Locate the cell with the specified text and output its [X, Y] center coordinate. 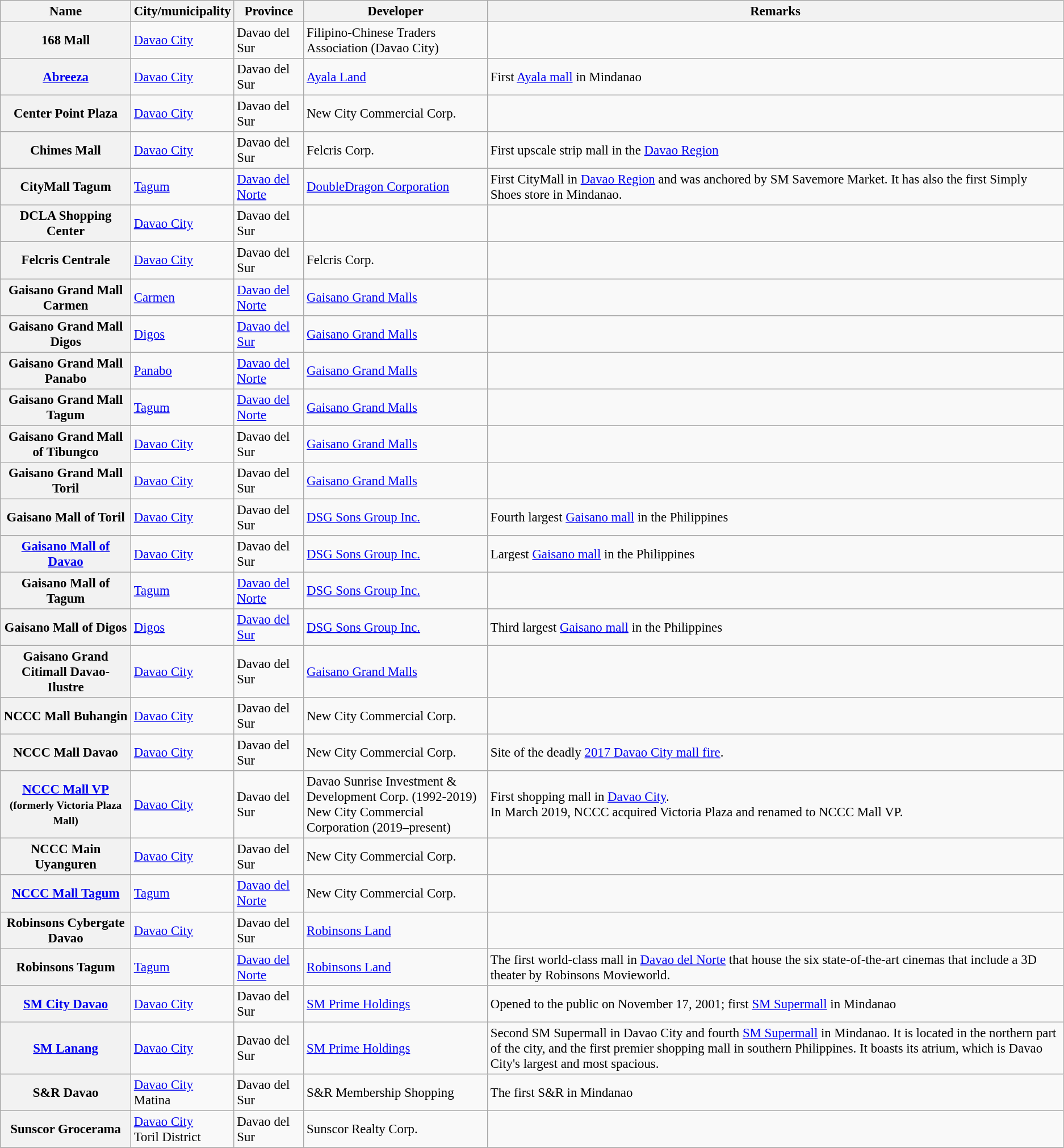
Carmen [182, 298]
Gaisano Grand Mall Panabo [66, 370]
First Ayala mall in Mindanao [775, 77]
Ayala Land [396, 77]
Davao CityToril District [182, 1129]
S&R Membership Shopping [396, 1093]
Gaisano Mall of Davao [66, 554]
Davao Sunrise Investment & Development Corp. (1992-2019) New City Commercial Corporation (2019–present) [396, 804]
SM Lanang [66, 1048]
Sunscor Realty Corp. [396, 1129]
Opened to the public on November 17, 2001; first SM Supermall in Mindanao [775, 1003]
Gaisano Mall of Tagum [66, 591]
Gaisano Mall of Digos [66, 627]
CityMall Tagum [66, 187]
DoubleDragon Corporation [396, 187]
Gaisano Grand Mall of Tibungco [66, 444]
Gaisano Grand Mall Toril [66, 481]
Third largest Gaisano mall in the Philippines [775, 627]
Davao CityMatina [182, 1093]
City/municipality [182, 11]
DCLA Shopping Center [66, 224]
NCCC Mall Tagum [66, 894]
Felcris Centrale [66, 260]
S&R Davao [66, 1093]
First upscale strip mall in the Davao Region [775, 150]
Gaisano Grand Mall Carmen [66, 298]
Center Point Plaza [66, 114]
Site of the deadly 2017 Davao City mall fire. [775, 753]
Sunscor Grocerama [66, 1129]
Gaisano Grand Mall Tagum [66, 407]
First shopping mall in Davao City. In March 2019, NCCC acquired Victoria Plaza and renamed to NCCC Mall VP. [775, 804]
Chimes Mall [66, 150]
168 Mall [66, 41]
The first world-class mall in Davao del Norte that house the six state-of-the-art cinemas that include a 3D theater by Robinsons Movieworld. [775, 967]
Robinsons Tagum [66, 967]
NCCC Mall Buhangin [66, 716]
Name [66, 11]
Developer [396, 11]
Robinsons Cybergate Davao [66, 930]
Largest Gaisano mall in the Philippines [775, 554]
First CityMall in Davao Region and was anchored by SM Savemore Market. It has also the first Simply Shoes store in Mindanao. [775, 187]
Gaisano Mall of Toril [66, 517]
Gaisano Grand Mall Digos [66, 334]
Filipino-Chinese Traders Association (Davao City) [396, 41]
SM City Davao [66, 1003]
Remarks [775, 11]
Abreeza [66, 77]
Gaisano Grand Citimall Davao-Ilustre [66, 672]
NCCC Main Uyanguren [66, 857]
Province [269, 11]
Panabo [182, 370]
NCCC Mall Davao [66, 753]
NCCC Mall VP (formerly Victoria Plaza Mall) [66, 804]
Fourth largest Gaisano mall in the Philippines [775, 517]
The first S&R in Mindanao [775, 1093]
